Provide the (X, Y) coordinate of the cell's center where the given text is located.  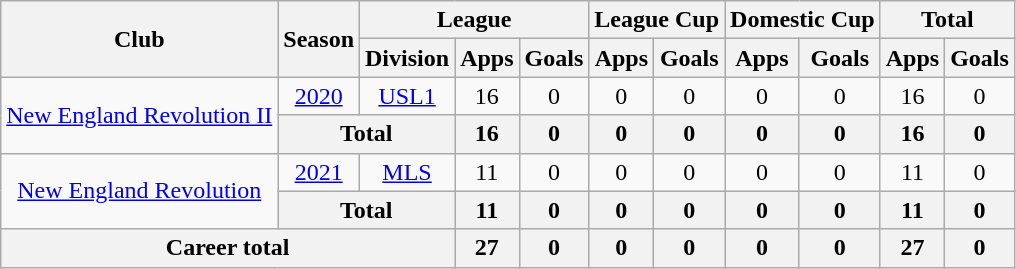
Season (319, 39)
2020 (319, 96)
Domestic Cup (803, 20)
League (474, 20)
Division (408, 58)
New England Revolution (140, 191)
Career total (228, 248)
Club (140, 39)
League Cup (657, 20)
USL1 (408, 96)
New England Revolution II (140, 115)
2021 (319, 172)
MLS (408, 172)
